Identify which cell holds the provided text, then report its (X, Y) central coordinate. 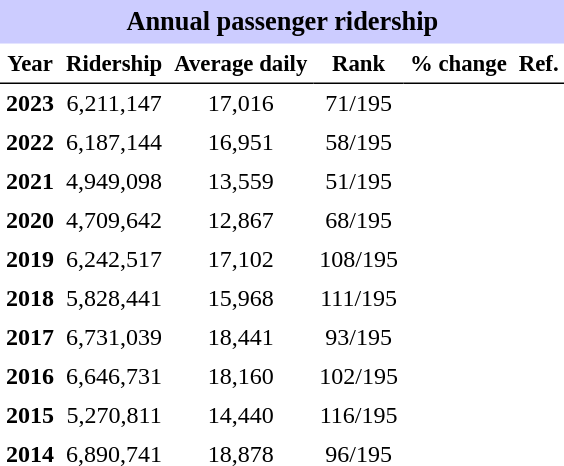
4,949,098 (114, 182)
5,828,441 (114, 298)
2021 (30, 182)
Ridership (114, 64)
16,951 (240, 142)
15,968 (240, 298)
6,731,039 (114, 338)
116/195 (358, 416)
4,709,642 (114, 220)
2019 (30, 260)
2022 (30, 142)
Year (30, 64)
17,016 (240, 104)
Average daily (240, 64)
111/195 (358, 298)
2020 (30, 220)
68/195 (358, 220)
71/195 (358, 104)
14,440 (240, 416)
108/195 (358, 260)
12,867 (240, 220)
6,211,147 (114, 104)
2018 (30, 298)
6,242,517 (114, 260)
102/195 (358, 376)
18,441 (240, 338)
2016 (30, 376)
6,187,144 (114, 142)
2017 (30, 338)
% change (458, 64)
Rank (358, 64)
93/195 (358, 338)
17,102 (240, 260)
58/195 (358, 142)
18,160 (240, 376)
51/195 (358, 182)
6,646,731 (114, 376)
5,270,811 (114, 416)
2023 (30, 104)
2015 (30, 416)
13,559 (240, 182)
